Search for the cell housing the specified text and yield its [X, Y] center coordinate. 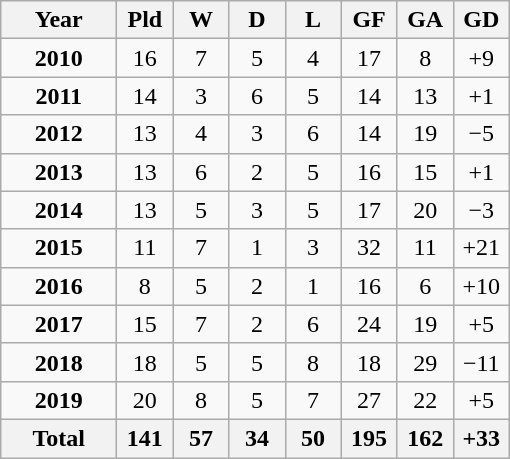
162 [425, 438]
57 [201, 438]
+21 [481, 248]
Year [59, 20]
+10 [481, 286]
2018 [59, 362]
+33 [481, 438]
W [201, 20]
2011 [59, 96]
141 [145, 438]
2012 [59, 134]
GD [481, 20]
195 [369, 438]
2014 [59, 210]
2016 [59, 286]
Total [59, 438]
50 [313, 438]
GF [369, 20]
Pld [145, 20]
D [257, 20]
27 [369, 400]
32 [369, 248]
GA [425, 20]
−11 [481, 362]
2017 [59, 324]
−5 [481, 134]
−3 [481, 210]
2019 [59, 400]
+9 [481, 58]
2013 [59, 172]
22 [425, 400]
29 [425, 362]
L [313, 20]
2015 [59, 248]
2010 [59, 58]
24 [369, 324]
34 [257, 438]
